Extract the (X, Y) coordinate from the center of the cell holding the provided text.  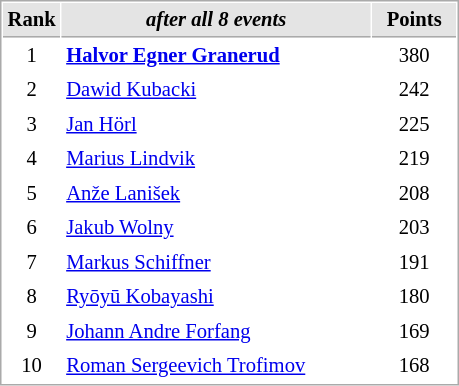
168 (414, 366)
380 (414, 56)
6 (32, 228)
Points (414, 20)
Jan Hörl (216, 124)
Roman Sergeevich Trofimov (216, 366)
203 (414, 228)
169 (414, 332)
1 (32, 56)
180 (414, 296)
2 (32, 90)
208 (414, 194)
Marius Lindvik (216, 158)
242 (414, 90)
219 (414, 158)
after all 8 events (216, 20)
Ryōyū Kobayashi (216, 296)
Dawid Kubacki (216, 90)
5 (32, 194)
9 (32, 332)
10 (32, 366)
Anže Lanišek (216, 194)
225 (414, 124)
191 (414, 262)
8 (32, 296)
4 (32, 158)
Halvor Egner Granerud (216, 56)
7 (32, 262)
Markus Schiffner (216, 262)
Johann Andre Forfang (216, 332)
Rank (32, 20)
3 (32, 124)
Jakub Wolny (216, 228)
